Return the [x, y] coordinate for the center point of the cell that contains the specified text.  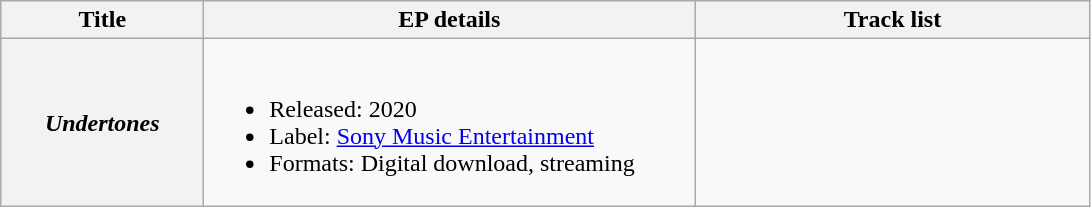
EP details [450, 20]
Track list [892, 20]
Undertones [102, 122]
Title [102, 20]
Released: 2020Label: Sony Music EntertainmentFormats: Digital download, streaming [450, 122]
